From the cell containing the given text, extract its center point as [X, Y] coordinate. 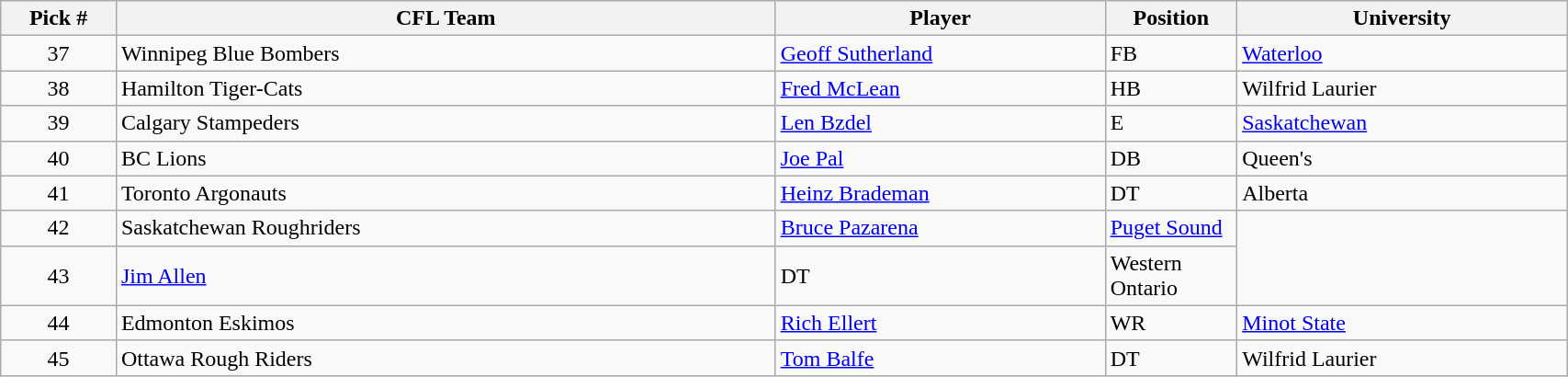
Saskatchewan [1402, 123]
Heinz Brademan [941, 193]
40 [59, 158]
CFL Team [446, 18]
Toronto Argonauts [446, 193]
Geoff Sutherland [941, 53]
WR [1171, 323]
Player [941, 18]
41 [59, 193]
Winnipeg Blue Bombers [446, 53]
Len Bzdel [941, 123]
Western Ontario [1171, 276]
38 [59, 88]
Edmonton Eskimos [446, 323]
Queen's [1402, 158]
43 [59, 276]
Waterloo [1402, 53]
Saskatchewan Roughriders [446, 228]
Calgary Stampeders [446, 123]
Alberta [1402, 193]
39 [59, 123]
Pick # [59, 18]
BC Lions [446, 158]
DB [1171, 158]
FB [1171, 53]
Bruce Pazarena [941, 228]
37 [59, 53]
University [1402, 18]
Minot State [1402, 323]
Tom Balfe [941, 358]
Fred McLean [941, 88]
E [1171, 123]
Ottawa Rough Riders [446, 358]
HB [1171, 88]
Jim Allen [446, 276]
Position [1171, 18]
Joe Pal [941, 158]
45 [59, 358]
44 [59, 323]
Puget Sound [1171, 228]
Hamilton Tiger-Cats [446, 88]
Rich Ellert [941, 323]
42 [59, 228]
